Capture the cell that displays the provided text and extract its [X, Y] central coordinate. 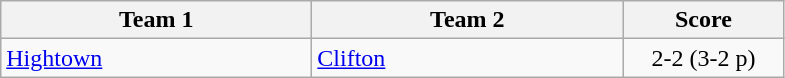
Score [704, 20]
Hightown [156, 58]
Team 2 [468, 20]
2-2 (3-2 p) [704, 58]
Team 1 [156, 20]
Clifton [468, 58]
